Capture the cell that displays the provided text and extract its [X, Y] central coordinate. 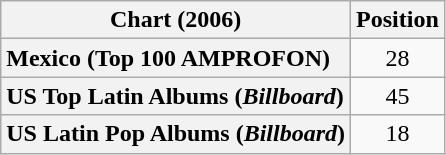
US Top Latin Albums (Billboard) [176, 96]
Position [398, 20]
Mexico (Top 100 AMPROFON) [176, 58]
28 [398, 58]
US Latin Pop Albums (Billboard) [176, 134]
45 [398, 96]
18 [398, 134]
Chart (2006) [176, 20]
